Scan for the cell matching the given text and deliver its (x, y) coordinate at center. 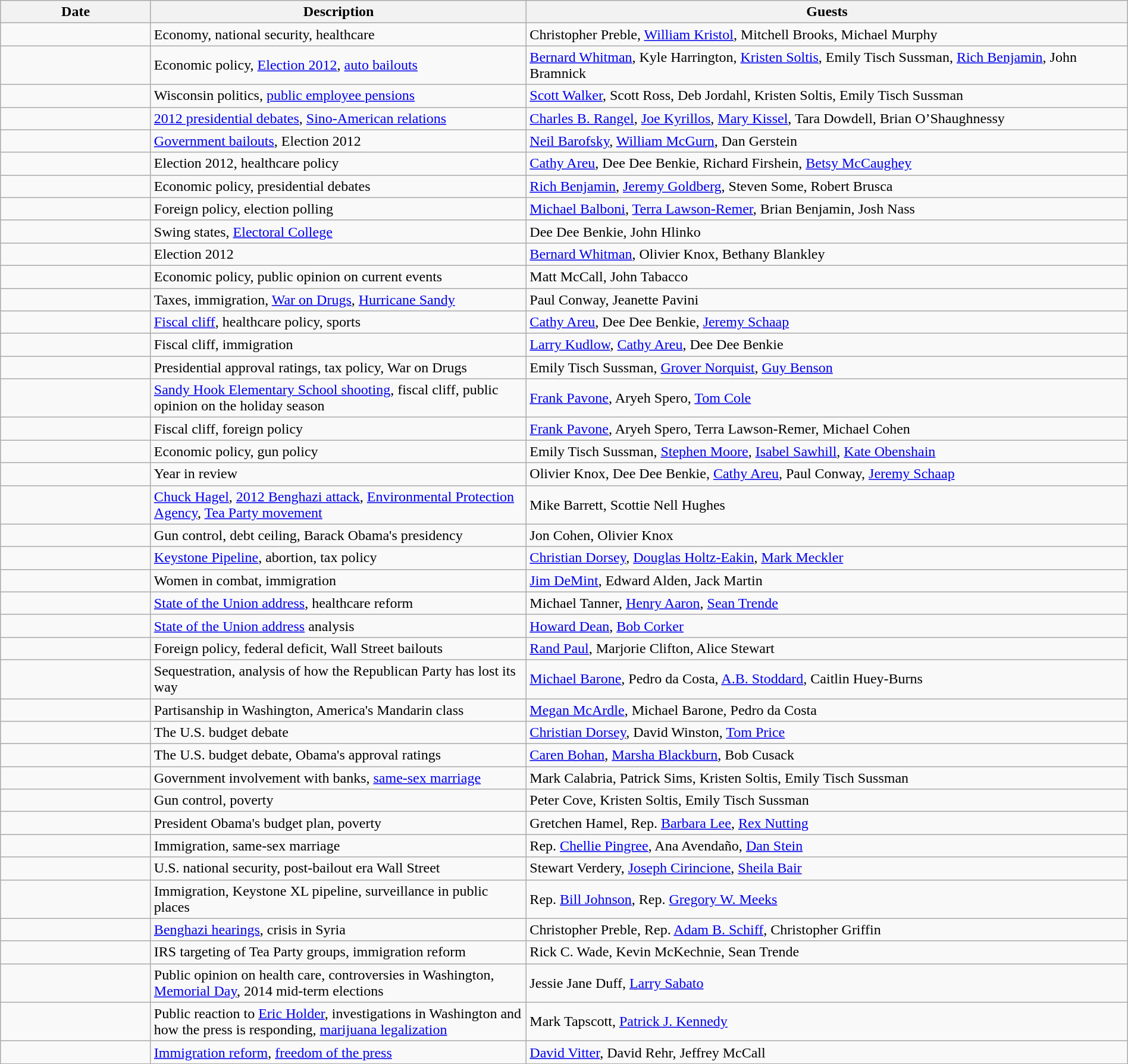
Jon Cohen, Olivier Knox (827, 535)
Christopher Preble, Rep. Adam B. Schiff, Christopher Griffin (827, 930)
Rick C. Wade, Kevin McKechnie, Sean Trende (827, 952)
Economy, national security, healthcare (339, 34)
Mark Calabria, Patrick Sims, Kristen Soltis, Emily Tisch Sussman (827, 778)
Women in combat, immigration (339, 580)
Description (339, 12)
Bernard Whitman, Olivier Knox, Bethany Blankley (827, 254)
Gretchen Hamel, Rep. Barbara Lee, Rex Nutting (827, 823)
Sandy Hook Elementary School shooting, fiscal cliff, public opinion on the holiday season (339, 398)
Neil Barofsky, William McGurn, Dan Gerstein (827, 141)
Economic policy, presidential debates (339, 186)
Christian Dorsey, David Winston, Tom Price (827, 733)
Election 2012 (339, 254)
Gun control, poverty (339, 801)
Dee Dee Benkie, John Hlinko (827, 231)
Howard Dean, Bob Corker (827, 626)
Government involvement with banks, same-sex marriage (339, 778)
Christian Dorsey, Douglas Holtz-Eakin, Mark Meckler (827, 558)
President Obama's budget plan, poverty (339, 823)
2012 presidential debates, Sino-American relations (339, 118)
Immigration, Keystone XL pipeline, surveillance in public places (339, 899)
Rep. Bill Johnson, Rep. Gregory W. Meeks (827, 899)
Paul Conway, Jeanette Pavini (827, 299)
State of the Union address analysis (339, 626)
Public opinion on health care, controversies in Washington, Memorial Day, 2014 mid-term elections (339, 983)
Guests (827, 12)
Benghazi hearings, crisis in Syria (339, 930)
Jim DeMint, Edward Alden, Jack Martin (827, 580)
The U.S. budget debate (339, 733)
Government bailouts, Election 2012 (339, 141)
Matt McCall, John Tabacco (827, 277)
David Vitter, David Rehr, Jeffrey McCall (827, 1052)
Taxes, immigration, War on Drugs, Hurricane Sandy (339, 299)
Sequestration, analysis of how the Republican Party has lost its way (339, 679)
Mark Tapscott, Patrick J. Kennedy (827, 1022)
Fiscal cliff, foreign policy (339, 429)
Caren Bohan, Marsha Blackburn, Bob Cusack (827, 755)
Michael Barone, Pedro da Costa, A.B. Stoddard, Caitlin Huey-Burns (827, 679)
Election 2012, healthcare policy (339, 164)
Jessie Jane Duff, Larry Sabato (827, 983)
Presidential approval ratings, tax policy, War on Drugs (339, 368)
Immigration, same-sex marriage (339, 846)
Emily Tisch Sussman, Grover Norquist, Guy Benson (827, 368)
Charles B. Rangel, Joe Kyrillos, Mary Kissel, Tara Dowdell, Brian O’Shaughnessy (827, 118)
Michael Tanner, Henry Aaron, Sean Trende (827, 603)
U.S. national security, post-bailout era Wall Street (339, 868)
Christopher Preble, William Kristol, Mitchell Brooks, Michael Murphy (827, 34)
Public reaction to Eric Holder, investigations in Washington and how the press is responding, marijuana legalization (339, 1022)
IRS targeting of Tea Party groups, immigration reform (339, 952)
Stewart Verdery, Joseph Cirincione, Sheila Bair (827, 868)
Megan McArdle, Michael Barone, Pedro da Costa (827, 710)
Frank Pavone, Aryeh Spero, Terra Lawson-Remer, Michael Cohen (827, 429)
Year in review (339, 474)
State of the Union address, healthcare reform (339, 603)
Wisconsin politics, public employee pensions (339, 96)
Gun control, debt ceiling, Barack Obama's presidency (339, 535)
Larry Kudlow, Cathy Areu, Dee Dee Benkie (827, 345)
Fiscal cliff, immigration (339, 345)
Mike Barrett, Scottie Nell Hughes (827, 504)
Scott Walker, Scott Ross, Deb Jordahl, Kristen Soltis, Emily Tisch Sussman (827, 96)
Economic policy, gun policy (339, 451)
Foreign policy, federal deficit, Wall Street bailouts (339, 648)
Keystone Pipeline, abortion, tax policy (339, 558)
Cathy Areu, Dee Dee Benkie, Richard Firshein, Betsy McCaughey (827, 164)
Michael Balboni, Terra Lawson-Remer, Brian Benjamin, Josh Nass (827, 209)
Immigration reform, freedom of the press (339, 1052)
Swing states, Electoral College (339, 231)
Rich Benjamin, Jeremy Goldberg, Steven Some, Robert Brusca (827, 186)
Fiscal cliff, healthcare policy, sports (339, 322)
Olivier Knox, Dee Dee Benkie, Cathy Areu, Paul Conway, Jeremy Schaap (827, 474)
Peter Cove, Kristen Soltis, Emily Tisch Sussman (827, 801)
Economic policy, Election 2012, auto bailouts (339, 65)
Emily Tisch Sussman, Stephen Moore, Isabel Sawhill, Kate Obenshain (827, 451)
Frank Pavone, Aryeh Spero, Tom Cole (827, 398)
Foreign policy, election polling (339, 209)
Bernard Whitman, Kyle Harrington, Kristen Soltis, Emily Tisch Sussman, Rich Benjamin, John Bramnick (827, 65)
Economic policy, public opinion on current events (339, 277)
Chuck Hagel, 2012 Benghazi attack, Environmental Protection Agency, Tea Party movement (339, 504)
The U.S. budget debate, Obama's approval ratings (339, 755)
Partisanship in Washington, America's Mandarin class (339, 710)
Cathy Areu, Dee Dee Benkie, Jeremy Schaap (827, 322)
Date (76, 12)
Rand Paul, Marjorie Clifton, Alice Stewart (827, 648)
Rep. Chellie Pingree, Ana Avendaño, Dan Stein (827, 846)
